Locate the cell with the specified text and output its [X, Y] center coordinate. 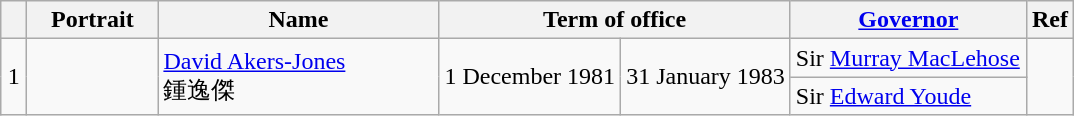
Term of office [614, 20]
Sir Edward Youde [908, 96]
Sir Murray MacLehose [908, 58]
1 December 1981 [530, 77]
Portrait [92, 20]
David Akers-Jones鍾逸傑 [298, 77]
1 [14, 77]
Ref [1050, 20]
31 January 1983 [706, 77]
Governor [908, 20]
Name [298, 20]
